Output the [x, y] coordinate of the center of the cell containing the given text.  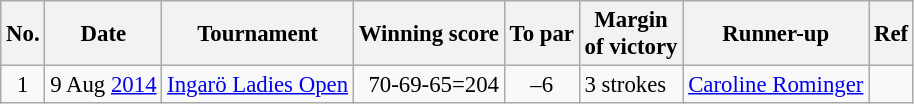
No. [23, 34]
Winning score [428, 34]
Tournament [258, 34]
Marginof victory [631, 34]
Ingarö Ladies Open [258, 85]
Caroline Rominger [776, 85]
Runner-up [776, 34]
9 Aug 2014 [104, 85]
1 [23, 85]
–6 [542, 85]
To par [542, 34]
3 strokes [631, 85]
Date [104, 34]
70-69-65=204 [428, 85]
Ref [892, 34]
